From the cell containing the given text, extract its center point as (x, y) coordinate. 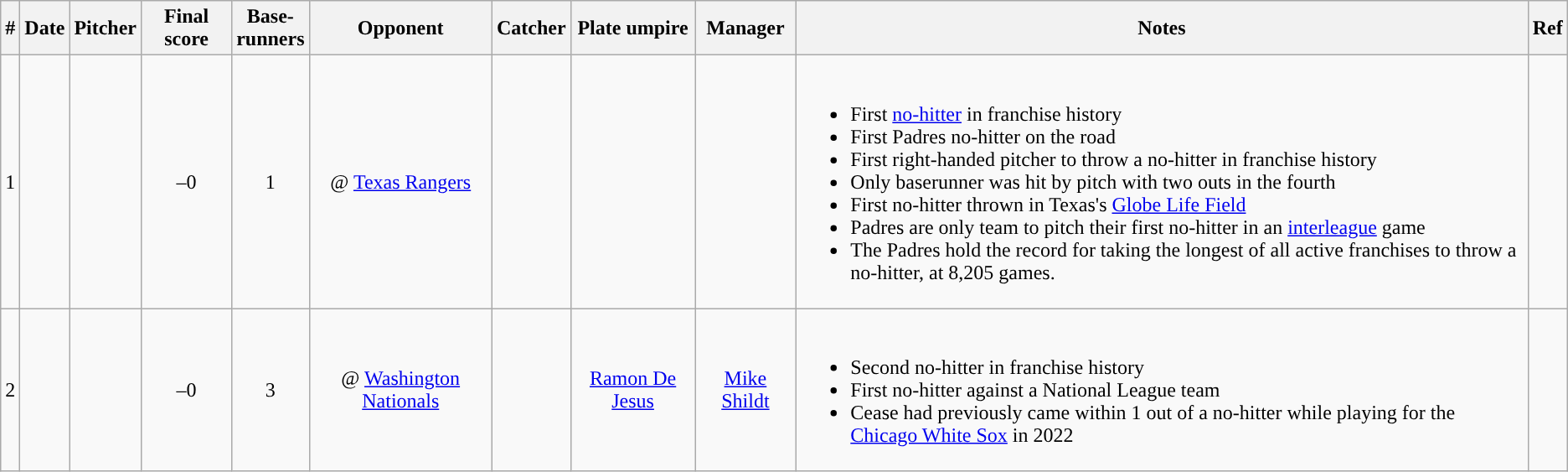
2 (10, 390)
Manager (745, 29)
Opponent (400, 29)
@ Texas Rangers (400, 182)
Mike Shildt (745, 390)
Base-runners (271, 29)
3 (271, 390)
Date (45, 29)
Pitcher (106, 29)
@ Washington Nationals (400, 390)
Catcher (531, 29)
Ref (1548, 29)
Notes (1162, 29)
# (10, 29)
Ramon De Jesus (633, 390)
Plate umpire (633, 29)
Final score (187, 29)
